Return the [x, y] coordinate for the center point of the cell that contains the specified text.  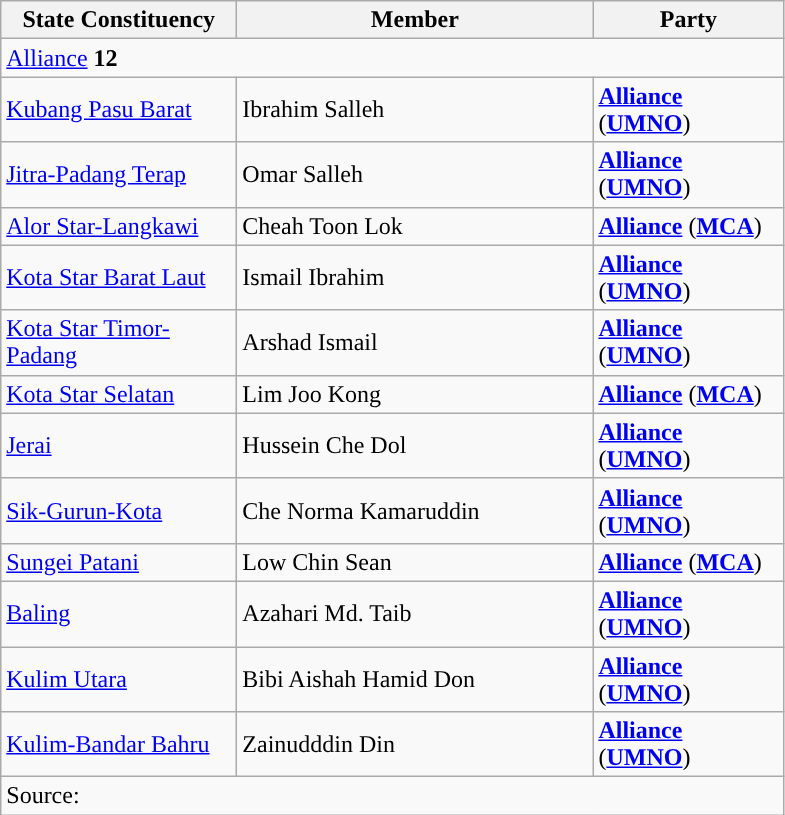
Kulim-Bandar Bahru [119, 744]
Ibrahim Salleh [415, 110]
Jitra-Padang Terap [119, 174]
Lim Joo Kong [415, 394]
Bibi Aishah Hamid Don [415, 678]
Cheah Toon Lok [415, 226]
Kota Star Barat Laut [119, 278]
Member [415, 20]
Azahari Md. Taib [415, 614]
Party [688, 20]
Kota Star Timor-Padang [119, 342]
Zainudddin Din [415, 744]
Low Chin Sean [415, 562]
Sik-Gurun-Kota [119, 510]
State Constituency [119, 20]
Source: [392, 796]
Che Norma Kamaruddin [415, 510]
Baling [119, 614]
Ismail Ibrahim [415, 278]
Kubang Pasu Barat [119, 110]
Alor Star-Langkawi [119, 226]
Kota Star Selatan [119, 394]
Omar Salleh [415, 174]
Arshad Ismail [415, 342]
Jerai [119, 446]
Hussein Che Dol [415, 446]
Alliance 12 [392, 58]
Sungei Patani [119, 562]
Kulim Utara [119, 678]
